Provide the (x, y) coordinate of the cell's center where the given text is located.  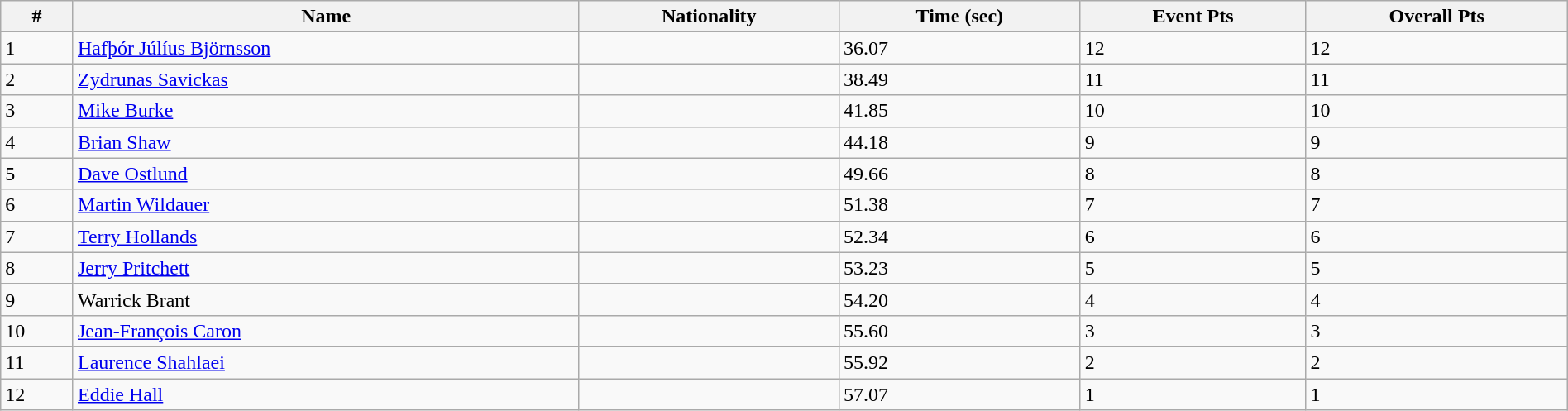
44.18 (960, 142)
Mike Burke (326, 111)
57.07 (960, 394)
Event Pts (1193, 17)
54.20 (960, 299)
52.34 (960, 237)
Brian Shaw (326, 142)
Overall Pts (1437, 17)
Hafþór Júlíus Björnsson (326, 48)
41.85 (960, 111)
Jerry Pritchett (326, 268)
# (37, 17)
55.92 (960, 362)
Dave Ostlund (326, 174)
Nationality (710, 17)
49.66 (960, 174)
Eddie Hall (326, 394)
Time (sec) (960, 17)
53.23 (960, 268)
Warrick Brant (326, 299)
Zydrunas Savickas (326, 79)
Martin Wildauer (326, 205)
Name (326, 17)
Terry Hollands (326, 237)
36.07 (960, 48)
55.60 (960, 331)
51.38 (960, 205)
38.49 (960, 79)
Jean-François Caron (326, 331)
Laurence Shahlaei (326, 362)
